Return (X, Y) of the center of cell containing provided text 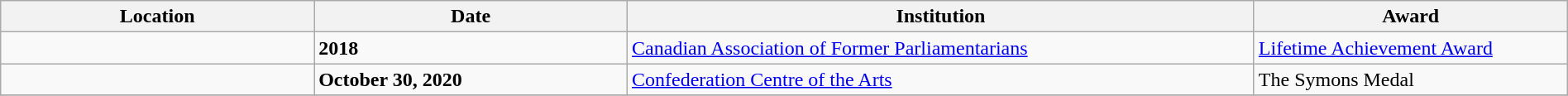
The Symons Medal (1411, 79)
Lifetime Achievement Award (1411, 48)
Confederation Centre of the Arts (941, 79)
Location (157, 17)
2018 (471, 48)
Award (1411, 17)
Canadian Association of Former Parliamentarians (941, 48)
Date (471, 17)
October 30, 2020 (471, 79)
Institution (941, 17)
